Provide the [X, Y] coordinate of the cell's center where the given text is located.  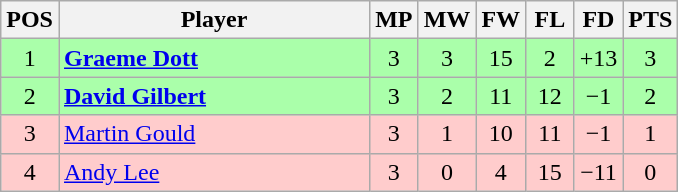
Andy Lee [214, 172]
PTS [650, 20]
FD [598, 20]
Graeme Dott [214, 58]
POS [30, 20]
Martin Gould [214, 134]
10 [501, 134]
FW [501, 20]
MW [447, 20]
MP [394, 20]
+13 [598, 58]
David Gilbert [214, 96]
FL [550, 20]
−11 [598, 172]
Player [214, 20]
12 [550, 96]
